Determine the [x, y] coordinate at the center of the cell enclosing the given text.  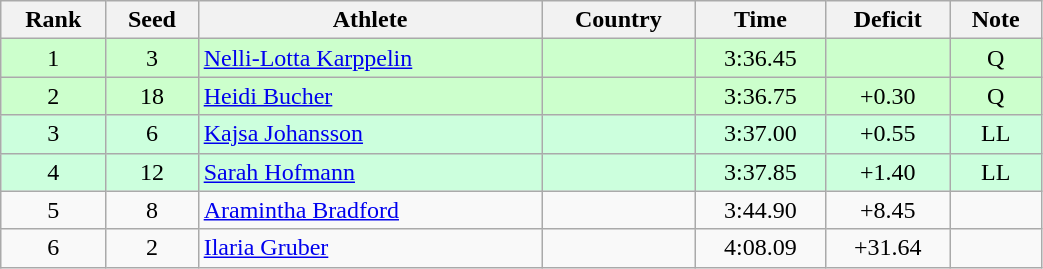
Time [760, 20]
+8.45 [888, 210]
4 [54, 172]
+31.64 [888, 248]
Ilaria Gruber [370, 248]
Note [996, 20]
3:37.85 [760, 172]
1 [54, 58]
Aramintha Bradford [370, 210]
Athlete [370, 20]
3:36.45 [760, 58]
4:08.09 [760, 248]
Country [618, 20]
Kajsa Johansson [370, 134]
+1.40 [888, 172]
Nelli-Lotta Karppelin [370, 58]
3:36.75 [760, 96]
+0.30 [888, 96]
Seed [152, 20]
18 [152, 96]
Heidi Bucher [370, 96]
Sarah Hofmann [370, 172]
3:44.90 [760, 210]
+0.55 [888, 134]
3:37.00 [760, 134]
8 [152, 210]
Rank [54, 20]
Deficit [888, 20]
12 [152, 172]
5 [54, 210]
